Return the [X, Y] coordinate for the center point of the cell that contains the specified text.  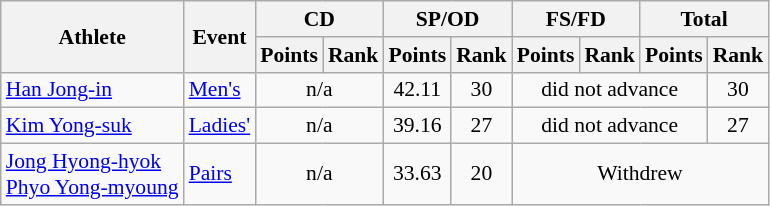
FS/FD [576, 19]
33.63 [417, 174]
Total [704, 19]
39.16 [417, 126]
Athlete [92, 36]
Jong Hyong-hyok Phyo Yong-myoung [92, 174]
20 [482, 174]
42.11 [417, 90]
Pairs [220, 174]
Event [220, 36]
Kim Yong-suk [92, 126]
Men's [220, 90]
Withdrew [640, 174]
Ladies' [220, 126]
CD [319, 19]
Han Jong-in [92, 90]
SP/OD [447, 19]
